Search for the cell housing the specified text and yield its [X, Y] center coordinate. 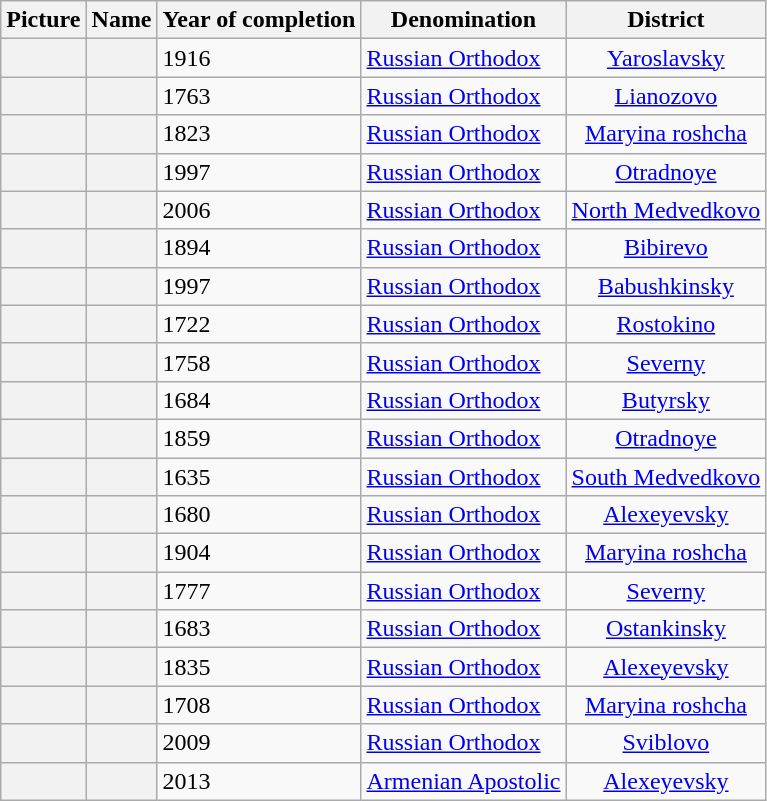
2009 [259, 743]
Year of completion [259, 20]
1777 [259, 591]
1763 [259, 96]
Sviblovo [666, 743]
Babushkinsky [666, 286]
1835 [259, 667]
1683 [259, 629]
North Medvedkovo [666, 210]
Denomination [464, 20]
1859 [259, 438]
1916 [259, 58]
1904 [259, 553]
Rostokino [666, 324]
Yaroslavsky [666, 58]
2006 [259, 210]
Lianozovo [666, 96]
1823 [259, 134]
1722 [259, 324]
Bibirevo [666, 248]
1684 [259, 400]
1635 [259, 477]
2013 [259, 781]
Name [122, 20]
Armenian Apostolic [464, 781]
Butyrsky [666, 400]
1758 [259, 362]
1894 [259, 248]
District [666, 20]
Ostankinsky [666, 629]
1680 [259, 515]
South Medvedkovo [666, 477]
1708 [259, 705]
Picture [44, 20]
